Identify which cell holds the provided text, then report its [x, y] central coordinate. 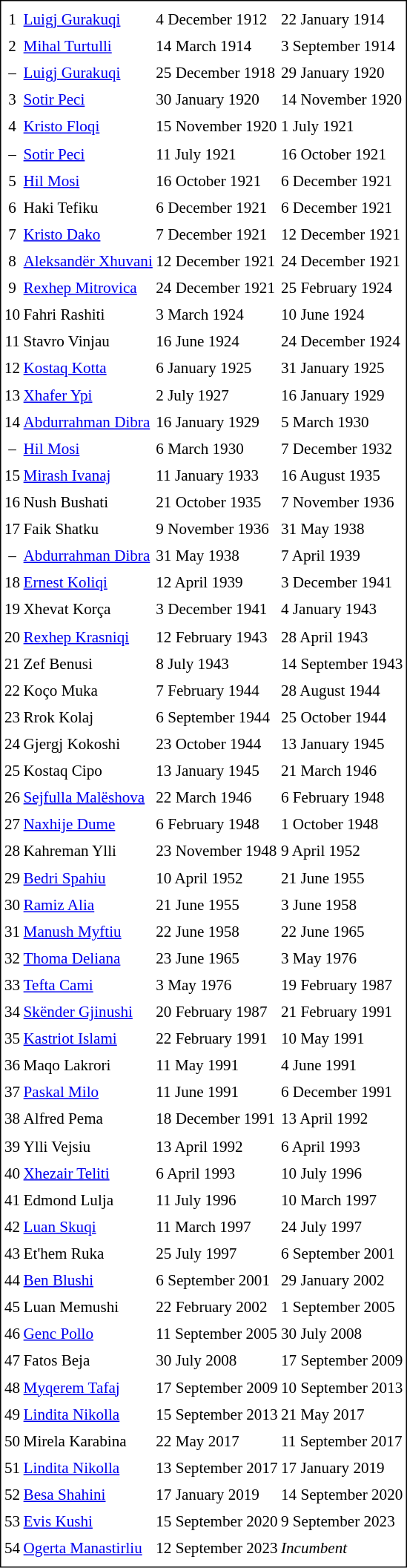
Kristo Dako [88, 234]
36 [12, 1066]
11 September 2005 [216, 1334]
5 [12, 180]
Manush Myftiu [88, 932]
18 [12, 583]
29 [12, 878]
13 [12, 395]
Kostaq Cipo [88, 771]
20 February 1987 [216, 1012]
35 [12, 1039]
Naxhije Dume [88, 824]
25 February 1924 [342, 288]
27 [12, 824]
Et'hem Ruka [88, 1254]
4 [12, 127]
Luan Memushi [88, 1307]
2 July 1927 [216, 395]
11 June 1991 [216, 1093]
Besa Shahini [88, 1495]
Paskal Milo [88, 1093]
1 October 1948 [342, 824]
7 April 1939 [342, 556]
52 [12, 1495]
22 June 1958 [216, 932]
23 October 1944 [216, 744]
Mirash Ivanaj [88, 475]
Ylli Vejsiu [88, 1146]
Koço Muka [88, 691]
4 June 1991 [342, 1066]
24 [12, 744]
42 [12, 1227]
Thoma Deliana [88, 958]
Xhafer Ypi [88, 395]
Zef Benusi [88, 663]
10 [12, 314]
12 [12, 369]
29 January 1920 [342, 73]
3 March 1924 [216, 314]
22 [12, 691]
11 July 1996 [216, 1200]
4 January 1943 [342, 610]
10 July 1996 [342, 1173]
14 September 2020 [342, 1495]
12 February 1943 [216, 636]
34 [12, 1012]
24 December 1924 [342, 341]
11 May 1991 [216, 1066]
25 December 1918 [216, 73]
39 [12, 1146]
45 [12, 1307]
6 September 1944 [216, 717]
13 September 2017 [216, 1468]
21 October 1935 [216, 502]
Mirela Karabina [88, 1441]
7 November 1936 [342, 502]
3 June 1958 [342, 905]
Maqo Lakrori [88, 1066]
15 November 1920 [216, 127]
30 [12, 905]
Kahreman Ylli [88, 851]
Fatos Beja [88, 1361]
11 January 1933 [216, 475]
10 June 1924 [342, 314]
Mihal Turtulli [88, 47]
Stavro Vinjau [88, 341]
Edmond Lulja [88, 1200]
Genc Pollo [88, 1334]
Ramiz Alia [88, 905]
19 [12, 610]
22 June 1965 [342, 932]
Fahri Rashiti [88, 314]
23 [12, 717]
21 March 1946 [342, 771]
47 [12, 1361]
44 [12, 1280]
25 [12, 771]
1 September 2005 [342, 1307]
14 [12, 422]
Myqerem Tafaj [88, 1388]
10 March 1997 [342, 1200]
11 July 1921 [216, 154]
26 [12, 797]
16 June 1924 [216, 341]
6 January 1925 [216, 369]
Sejfulla Malëshova [88, 797]
1 July 1921 [342, 127]
25 July 1997 [216, 1254]
9 [12, 288]
40 [12, 1173]
8 [12, 261]
46 [12, 1334]
20 [12, 636]
38 [12, 1119]
28 April 1943 [342, 636]
37 [12, 1093]
6 December 1991 [342, 1093]
17 [12, 530]
54 [12, 1549]
2 [12, 47]
11 September 2017 [342, 1441]
1 [12, 19]
9 April 1952 [342, 851]
15 September 2013 [216, 1414]
Rexhep Krasniqi [88, 636]
28 August 1944 [342, 691]
50 [12, 1441]
19 February 1987 [342, 985]
24 July 1997 [342, 1227]
Rexhep Mitrovica [88, 288]
33 [12, 985]
22 February 1991 [216, 1039]
8 July 1943 [216, 663]
51 [12, 1468]
21 February 1991 [342, 1012]
Nush Bushati [88, 502]
4 December 1912 [216, 19]
Alfred Pema [88, 1119]
21 [12, 663]
Kastriot Islami [88, 1039]
11 March 1997 [216, 1227]
22 February 2002 [216, 1307]
7 December 1921 [216, 234]
7 February 1944 [216, 691]
14 March 1914 [216, 47]
Ogerta Manastirliu [88, 1549]
Kristo Floqi [88, 127]
31 January 1925 [342, 369]
Ernest Koliqi [88, 583]
Evis Kushi [88, 1522]
3 September 1914 [342, 47]
Aleksandër Xhuvani [88, 261]
31 [12, 932]
Bedri Spahiu [88, 878]
22 May 2017 [216, 1441]
15 [12, 475]
49 [12, 1414]
9 November 1936 [216, 530]
3 [12, 100]
43 [12, 1254]
Rrok Kolaj [88, 717]
21 May 2017 [342, 1414]
16 August 1935 [342, 475]
7 December 1932 [342, 449]
Gjergj Kokoshi [88, 744]
53 [12, 1522]
48 [12, 1388]
Haki Tefiku [88, 208]
Tefta Cami [88, 985]
Skënder Gjinushi [88, 1012]
14 September 1943 [342, 663]
22 January 1914 [342, 19]
14 November 1920 [342, 100]
30 January 1920 [216, 100]
Ben Blushi [88, 1280]
10 May 1991 [342, 1039]
10 September 2013 [342, 1388]
Xhevat Korça [88, 610]
5 March 1930 [342, 422]
Kostaq Kotta [88, 369]
Incumbent [342, 1549]
18 December 1991 [216, 1119]
32 [12, 958]
29 January 2002 [342, 1280]
15 September 2020 [216, 1522]
Faik Shatku [88, 530]
11 [12, 341]
23 November 1948 [216, 851]
23 June 1965 [216, 958]
41 [12, 1200]
6 March 1930 [216, 449]
7 [12, 234]
6 [12, 208]
25 October 1944 [342, 717]
12 April 1939 [216, 583]
10 April 1952 [216, 878]
12 September 2023 [216, 1549]
22 March 1946 [216, 797]
Luan Skuqi [88, 1227]
16 [12, 502]
Xhezair Teliti [88, 1173]
28 [12, 851]
9 September 2023 [342, 1522]
